Detect which cell encompasses the target text, then output its (x, y) center coordinate. 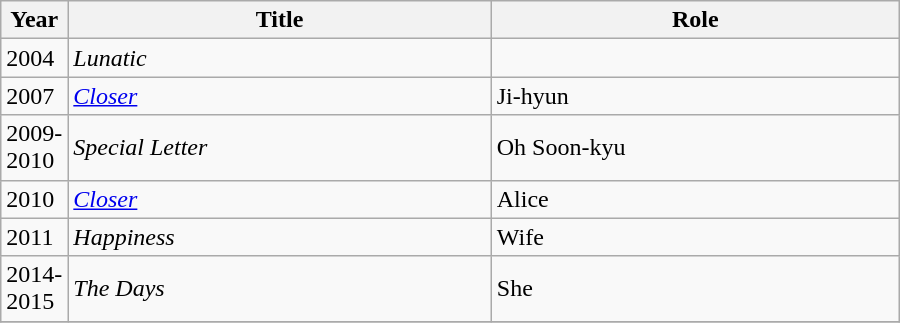
Ji-hyun (695, 96)
2009-2010 (34, 148)
She (695, 288)
Special Letter (280, 148)
Role (695, 20)
Title (280, 20)
Lunatic (280, 58)
2014-2015 (34, 288)
2004 (34, 58)
Wife (695, 237)
The Days (280, 288)
Happiness (280, 237)
Oh Soon-kyu (695, 148)
2011 (34, 237)
2007 (34, 96)
Alice (695, 199)
2010 (34, 199)
Year (34, 20)
